Scan for the cell matching the given text and deliver its (x, y) coordinate at center. 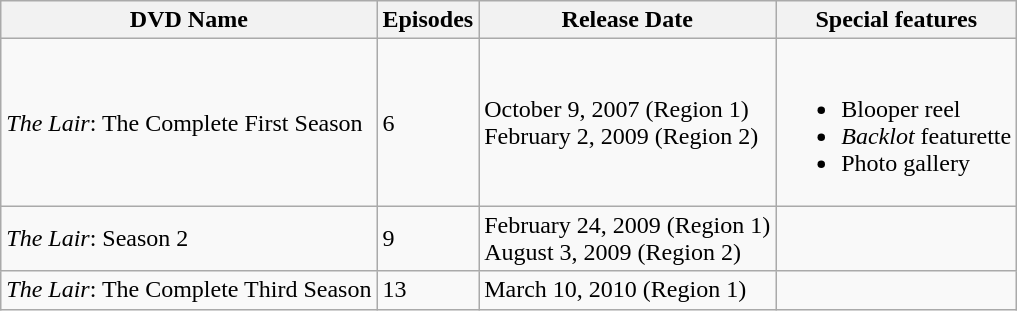
The Lair: The Complete First Season (189, 122)
6 (428, 122)
13 (428, 290)
DVD Name (189, 20)
February 24, 2009 (Region 1) August 3, 2009 (Region 2) (628, 238)
March 10, 2010 (Region 1) (628, 290)
The Lair: The Complete Third Season (189, 290)
Episodes (428, 20)
Release Date (628, 20)
The Lair: Season 2 (189, 238)
October 9, 2007 (Region 1) February 2, 2009 (Region 2) (628, 122)
Special features (896, 20)
9 (428, 238)
Blooper reelBacklot featurettePhoto gallery (896, 122)
